Extract the [x, y] coordinate from the center of the cell holding the provided text.  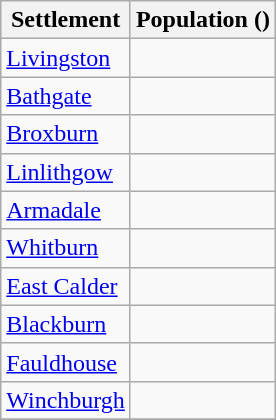
Whitburn [66, 248]
Linlithgow [66, 172]
Winchburgh [66, 400]
Blackburn [66, 324]
Bathgate [66, 96]
Broxburn [66, 134]
Armadale [66, 210]
Population () [202, 20]
Fauldhouse [66, 362]
East Calder [66, 286]
Settlement [66, 20]
Livingston [66, 58]
